Capture the cell that displays the provided text and extract its (x, y) central coordinate. 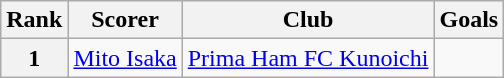
Goals (469, 20)
Mito Isaka (125, 58)
Prima Ham FC Kunoichi (308, 58)
Rank (34, 20)
1 (34, 58)
Club (308, 20)
Scorer (125, 20)
